Locate the cell with the specified text and output its (X, Y) center coordinate. 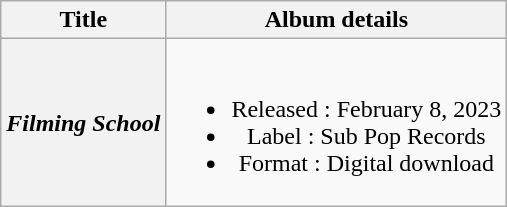
Title (84, 20)
Album details (336, 20)
Filming School (84, 122)
Released : February 8, 2023Label : Sub Pop RecordsFormat : Digital download (336, 122)
